Provide the [x, y] coordinate of the cell's center where the given text is located.  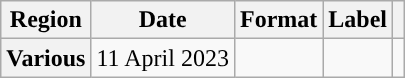
Date [163, 20]
Region [46, 20]
Label [358, 20]
Format [278, 20]
Various [46, 58]
11 April 2023 [163, 58]
